Pinpoint the cell where the given text exists, returning its (X, Y) midpoint coordinate. 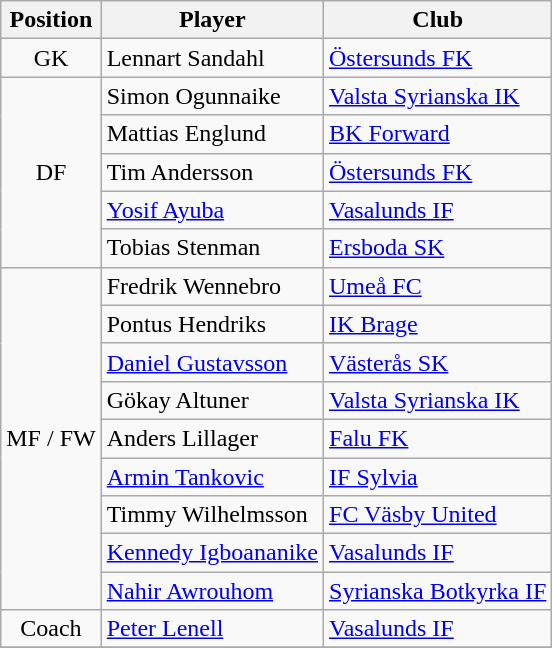
Player (212, 20)
Tim Andersson (212, 172)
Pontus Hendriks (212, 324)
Peter Lenell (212, 629)
Falu FK (438, 438)
BK Forward (438, 134)
Yosif Ayuba (212, 210)
Västerås SK (438, 362)
GK (51, 58)
IK Brage (438, 324)
Mattias Englund (212, 134)
Armin Tankovic (212, 477)
Syrianska Botkyrka IF (438, 591)
IF Sylvia (438, 477)
Kennedy Igboananike (212, 553)
Tobias Stenman (212, 248)
Ersboda SK (438, 248)
FC Väsby United (438, 515)
Anders Lillager (212, 438)
Club (438, 20)
Nahir Awrouhom (212, 591)
MF / FW (51, 438)
Simon Ogunnaike (212, 96)
Daniel Gustavsson (212, 362)
Fredrik Wennebro (212, 286)
Position (51, 20)
Timmy Wilhelmsson (212, 515)
Gökay Altuner (212, 400)
Coach (51, 629)
DF (51, 172)
Umeå FC (438, 286)
Lennart Sandahl (212, 58)
